Extract the (x, y) coordinate from the center of the cell holding the provided text.  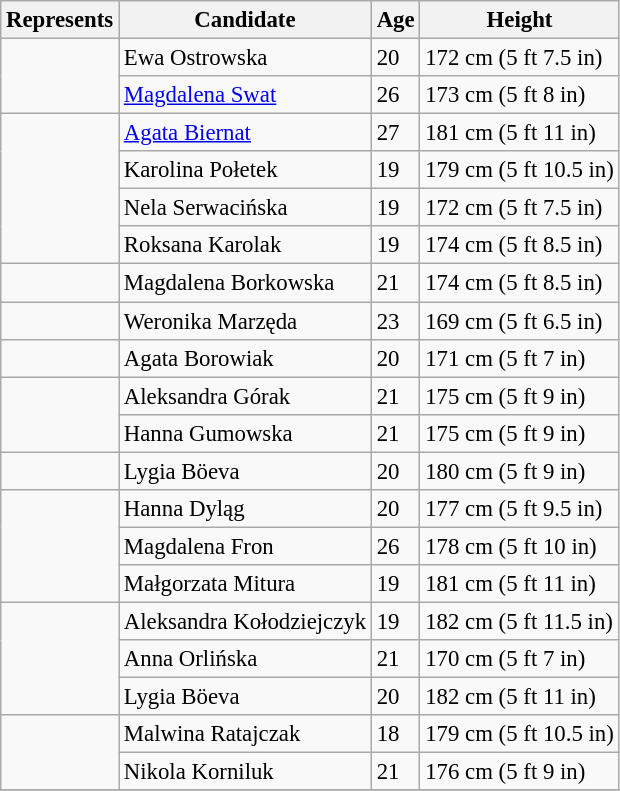
Candidate (244, 20)
171 cm (5 ft 7 in) (520, 358)
Magdalena Swat (244, 95)
170 cm (5 ft 7 in) (520, 659)
Represents (60, 20)
Karolina Połetek (244, 170)
Agata Biernat (244, 133)
Hanna Dyląg (244, 509)
182 cm (5 ft 11.5 in) (520, 621)
Agata Borowiak (244, 358)
18 (396, 734)
182 cm (5 ft 11 in) (520, 697)
Height (520, 20)
Małgorzata Mitura (244, 584)
176 cm (5 ft 9 in) (520, 772)
Hanna Gumowska (244, 433)
169 cm (5 ft 6.5 in) (520, 321)
Ewa Ostrowska (244, 58)
Nela Serwacińska (244, 208)
Weronika Marzęda (244, 321)
Aleksandra Kołodziejczyk (244, 621)
178 cm (5 ft 10 in) (520, 546)
173 cm (5 ft 8 in) (520, 95)
Anna Orlińska (244, 659)
Magdalena Borkowska (244, 283)
27 (396, 133)
Malwina Ratajczak (244, 734)
Magdalena Fron (244, 546)
Roksana Karolak (244, 245)
23 (396, 321)
177 cm (5 ft 9.5 in) (520, 509)
Age (396, 20)
180 cm (5 ft 9 in) (520, 471)
Aleksandra Górak (244, 396)
Nikola Korniluk (244, 772)
